For the text-containing cell, return its midpoint in [x, y] coordinate format. 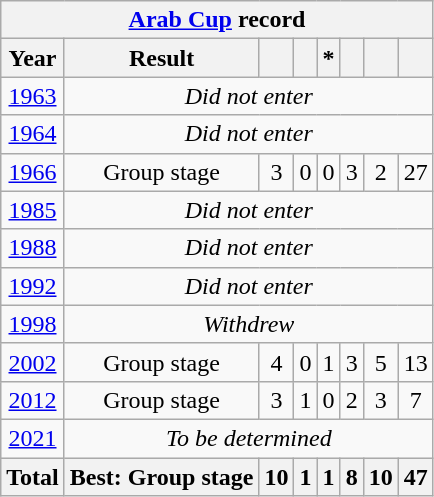
1988 [33, 248]
Total [33, 477]
1963 [33, 96]
7 [416, 400]
2002 [33, 362]
5 [380, 362]
4 [276, 362]
1998 [33, 324]
13 [416, 362]
1964 [33, 134]
2012 [33, 400]
To be determined [248, 438]
1985 [33, 210]
8 [352, 477]
2021 [33, 438]
47 [416, 477]
Best: Group stage [162, 477]
1966 [33, 172]
Result [162, 58]
27 [416, 172]
Arab Cup record [218, 20]
* [328, 58]
Year [33, 58]
1992 [33, 286]
Withdrew [248, 324]
